Scan for the cell matching the given text and deliver its [X, Y] coordinate at center. 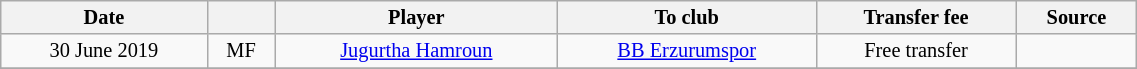
BB Erzurumspor [686, 51]
Source [1076, 17]
30 June 2019 [104, 51]
Player [416, 17]
MF [241, 51]
Free transfer [916, 51]
Jugurtha Hamroun [416, 51]
Transfer fee [916, 17]
Date [104, 17]
To club [686, 17]
